Return the [x, y] coordinate for the center point of the cell that contains the specified text.  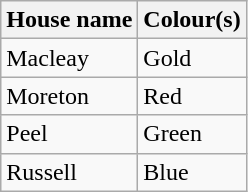
Peel [70, 134]
Moreton [70, 96]
Green [192, 134]
Blue [192, 172]
Red [192, 96]
Colour(s) [192, 20]
House name [70, 20]
Russell [70, 172]
Gold [192, 58]
Macleay [70, 58]
